Locate the cell with the specified text and output its (x, y) center coordinate. 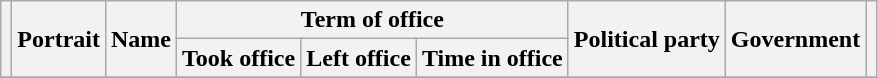
Term of office (373, 20)
Took office (239, 58)
Government (795, 39)
Portrait (59, 39)
Name (140, 39)
Left office (359, 58)
Political party (646, 39)
Time in office (492, 58)
